Extract the (X, Y) coordinate from the center of the cell holding the provided text.  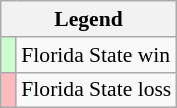
Florida State loss (96, 90)
Legend (89, 19)
Florida State win (96, 55)
